Return [X, Y] of the center of cell containing provided text 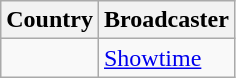
Showtime [166, 58]
Country [50, 20]
Broadcaster [166, 20]
